Provide the (x, y) coordinate of the cell's center where the given text is located.  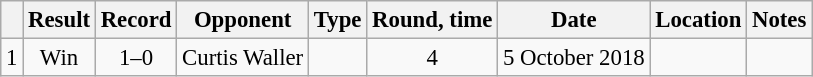
1–0 (136, 58)
Curtis Waller (243, 58)
Type (338, 20)
Notes (780, 20)
Date (574, 20)
Record (136, 20)
Location (698, 20)
4 (432, 58)
Result (60, 20)
Opponent (243, 20)
Round, time (432, 20)
5 October 2018 (574, 58)
1 (12, 58)
Win (60, 58)
